Find where the given text appears and provide that cell's center as [X, Y] coordinate. 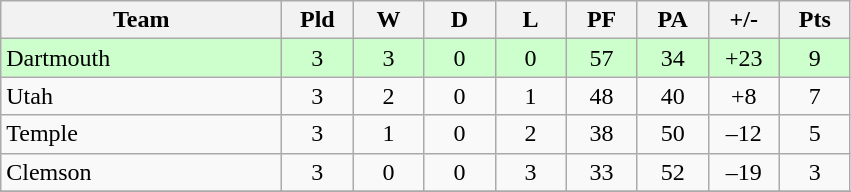
57 [602, 58]
9 [814, 58]
Clemson [142, 172]
48 [602, 96]
38 [602, 134]
40 [672, 96]
+23 [744, 58]
D [460, 20]
L [530, 20]
33 [602, 172]
50 [672, 134]
PF [602, 20]
52 [672, 172]
Pld [318, 20]
–12 [744, 134]
W [388, 20]
PA [672, 20]
+/- [744, 20]
34 [672, 58]
Dartmouth [142, 58]
7 [814, 96]
Utah [142, 96]
Temple [142, 134]
–19 [744, 172]
Pts [814, 20]
Team [142, 20]
5 [814, 134]
+8 [744, 96]
